Capture the cell that displays the provided text and extract its (x, y) central coordinate. 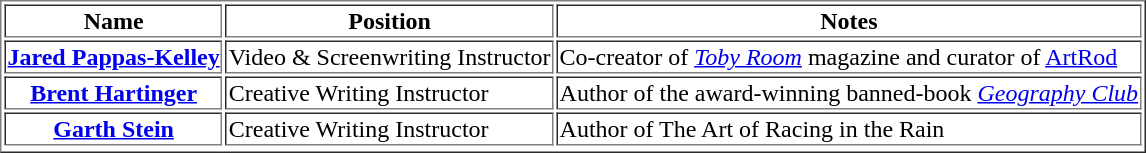
Jared Pappas-Kelley (113, 56)
Garth Stein (113, 128)
Notes (850, 20)
Brent Hartinger (113, 92)
Author of The Art of Racing in the Rain (850, 128)
Co-creator of Toby Room magazine and curator of ArtRod (850, 56)
Author of the award-winning banned-book Geography Club (850, 92)
Video & Screenwriting Instructor (390, 56)
Name (113, 20)
Position (390, 20)
